Determine the [x, y] coordinate at the center of the cell enclosing the given text.  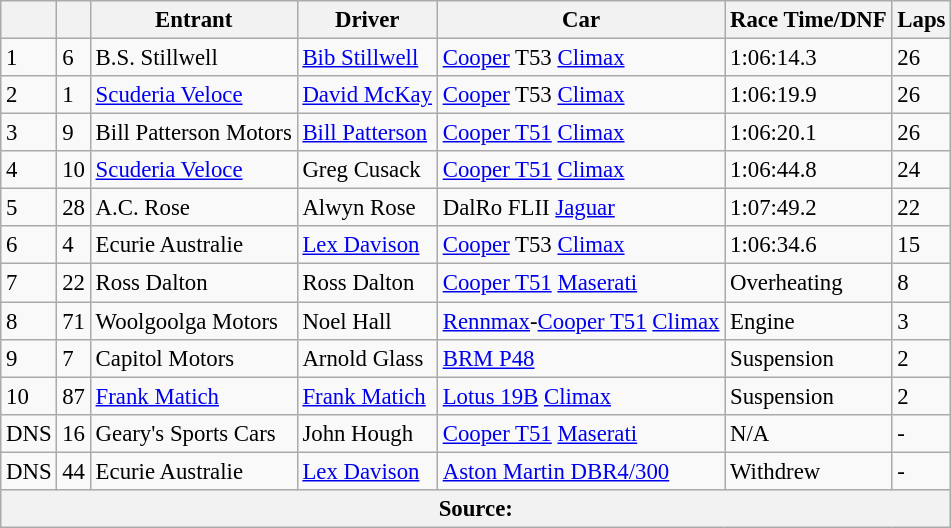
Alwyn Rose [367, 208]
A.C. Rose [194, 208]
71 [74, 321]
Geary's Sports Cars [194, 433]
15 [922, 245]
BRM P48 [580, 358]
John Hough [367, 433]
1:06:19.9 [808, 95]
David McKay [367, 95]
N/A [808, 433]
1:06:44.8 [808, 170]
Race Time/DNF [808, 20]
Driver [367, 20]
Greg Cusack [367, 170]
24 [922, 170]
Bill Patterson Motors [194, 133]
Noel Hall [367, 321]
Rennmax-Cooper T51 Climax [580, 321]
Aston Martin DBR4/300 [580, 471]
Car [580, 20]
Withdrew [808, 471]
1:06:14.3 [808, 58]
Entrant [194, 20]
1:07:49.2 [808, 208]
1:06:20.1 [808, 133]
Capitol Motors [194, 358]
Overheating [808, 283]
Engine [808, 321]
B.S. Stillwell [194, 58]
44 [74, 471]
Bib Stillwell [367, 58]
16 [74, 433]
5 [29, 208]
1:06:34.6 [808, 245]
DalRo FLII Jaguar [580, 208]
87 [74, 396]
Bill Patterson [367, 133]
Woolgoolga Motors [194, 321]
Source: [476, 509]
Laps [922, 20]
Arnold Glass [367, 358]
Lotus 19B Climax [580, 396]
28 [74, 208]
